Scan for the cell matching the given text and deliver its [x, y] coordinate at center. 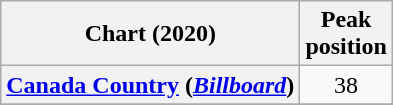
Chart (2020) [150, 34]
38 [346, 85]
Peak position [346, 34]
Canada Country (Billboard) [150, 85]
